Search for the cell housing the specified text and yield its (X, Y) center coordinate. 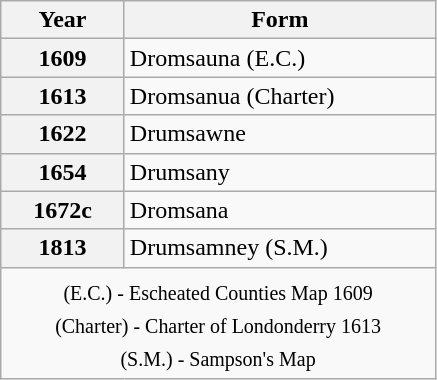
1654 (63, 172)
Drumsamney (S.M.) (280, 248)
Dromsauna (E.C.) (280, 58)
1813 (63, 248)
1613 (63, 96)
Drumsany (280, 172)
Drumsawne (280, 134)
Dromsanua (Charter) (280, 96)
1609 (63, 58)
1622 (63, 134)
(E.C.) - Escheated Counties Map 1609(Charter) - Charter of Londonderry 1613(S.M.) - Sampson's Map (218, 322)
Dromsana (280, 210)
Year (63, 20)
Form (280, 20)
1672c (63, 210)
